Return the (X, Y) coordinate for the center point of the cell that contains the specified text.  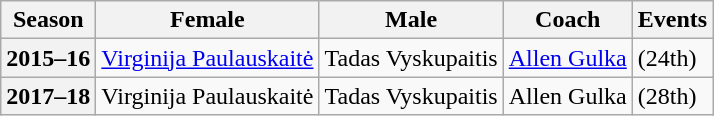
Events (672, 20)
Female (208, 20)
2015–16 (48, 58)
Coach (568, 20)
2017–18 (48, 96)
(28th) (672, 96)
(24th) (672, 58)
Season (48, 20)
Male (411, 20)
